Return the (X, Y) coordinate for the center point of the cell that contains the specified text.  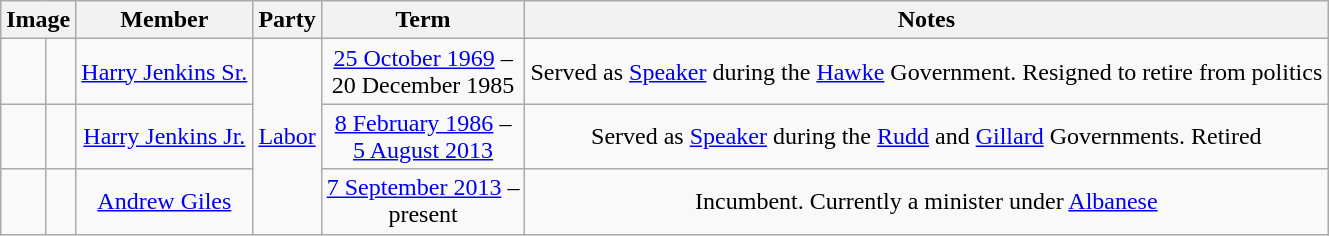
Served as Speaker during the Hawke Government. Resigned to retire from politics (926, 72)
Member (164, 20)
8 February 1986 –5 August 2013 (423, 136)
Party (287, 20)
Harry Jenkins Sr. (164, 72)
Image (38, 20)
Harry Jenkins Jr. (164, 136)
25 October 1969 –20 December 1985 (423, 72)
Incumbent. Currently a minister under Albanese (926, 202)
7 September 2013 –present (423, 202)
Andrew Giles (164, 202)
Served as Speaker during the Rudd and Gillard Governments. Retired (926, 136)
Term (423, 20)
Labor (287, 136)
Notes (926, 20)
